Provide the [x, y] coordinate of the cell's center where the given text is located.  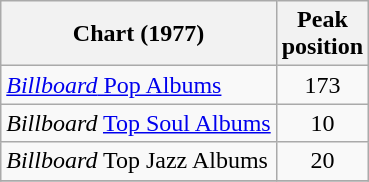
173 [322, 85]
Chart (1977) [138, 34]
10 [322, 123]
Billboard Top Soul Albums [138, 123]
Peakposition [322, 34]
Billboard Top Jazz Albums [138, 161]
20 [322, 161]
Billboard Pop Albums [138, 85]
